From the cell containing the given text, extract its center point as (x, y) coordinate. 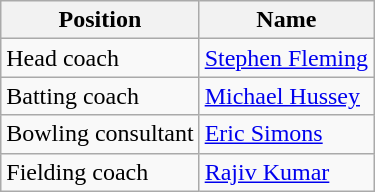
Eric Simons (286, 134)
Name (286, 20)
Head coach (100, 58)
Rajiv Kumar (286, 172)
Position (100, 20)
Batting coach (100, 96)
Michael Hussey (286, 96)
Stephen Fleming (286, 58)
Fielding coach (100, 172)
Bowling consultant (100, 134)
